Return the [x, y] coordinate for the center point of the cell that contains the specified text.  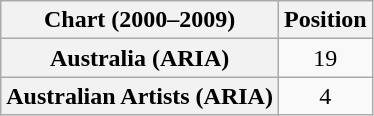
19 [325, 58]
Position [325, 20]
Chart (2000–2009) [140, 20]
Australia (ARIA) [140, 58]
4 [325, 96]
Australian Artists (ARIA) [140, 96]
